Identify which cell holds the provided text, then report its [X, Y] central coordinate. 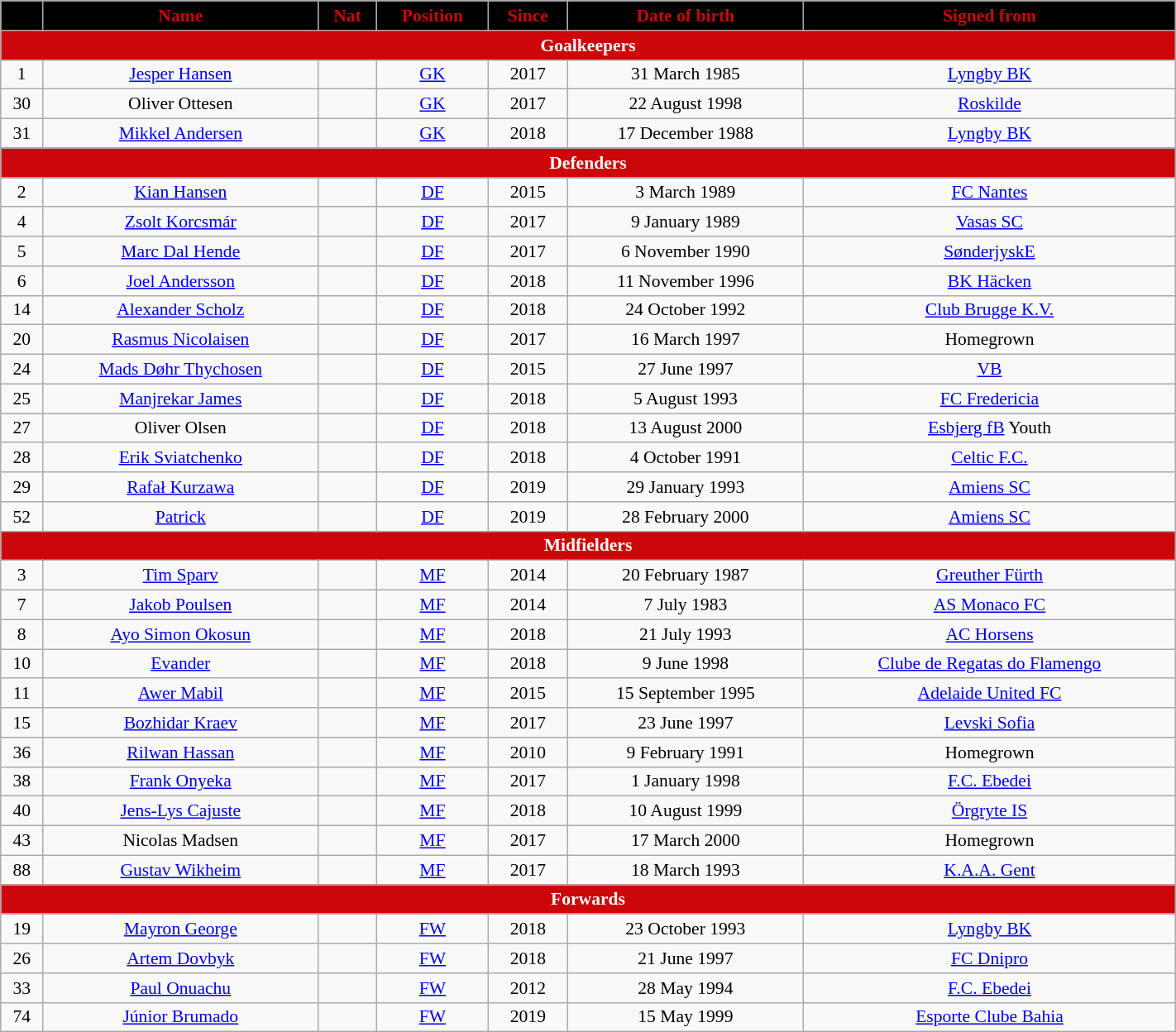
33 [22, 988]
3 [22, 576]
Artem Dovbyk [180, 958]
Esbjerg fB Youth [989, 428]
22 August 1998 [686, 104]
16 March 1997 [686, 340]
Marc Dal Hende [180, 251]
28 February 2000 [686, 517]
Ayo Simon Okosun [180, 634]
24 October 1992 [686, 310]
Mayron George [180, 929]
19 [22, 929]
Bozhidar Kraev [180, 723]
Patrick [180, 517]
4 [22, 222]
9 February 1991 [686, 752]
2 [22, 193]
Erik Sviatchenko [180, 458]
17 March 2000 [686, 841]
Rasmus Nicolaisen [180, 340]
21 July 1993 [686, 634]
Since [528, 16]
Jesper Hansen [180, 74]
Midfielders [588, 546]
17 December 1988 [686, 134]
Adelaide United FC [989, 694]
Celtic F.C. [989, 458]
Paul Onuachu [180, 988]
Zsolt Korcsmár [180, 222]
Club Brugge K.V. [989, 310]
K.A.A. Gent [989, 870]
52 [22, 517]
20 February 1987 [686, 576]
11 November 1996 [686, 281]
1 January 1998 [686, 781]
BK Häcken [989, 281]
5 [22, 251]
11 [22, 694]
2012 [528, 988]
20 [22, 340]
10 August 1999 [686, 811]
5 August 1993 [686, 399]
FC Nantes [989, 193]
38 [22, 781]
14 [22, 310]
Örgryte IS [989, 811]
23 October 1993 [686, 929]
2010 [528, 752]
31 March 1985 [686, 74]
8 [22, 634]
Oliver Ottesen [180, 104]
Mikkel Andersen [180, 134]
10 [22, 664]
30 [22, 104]
15 May 1999 [686, 1017]
4 October 1991 [686, 458]
Alexander Scholz [180, 310]
Goalkeepers [588, 45]
Oliver Olsen [180, 428]
Levski Sofia [989, 723]
Júnior Brumado [180, 1017]
27 June 1997 [686, 370]
AC Horsens [989, 634]
29 [22, 487]
Position [433, 16]
FC Dnipro [989, 958]
Manjrekar James [180, 399]
88 [22, 870]
21 June 1997 [686, 958]
FC Fredericia [989, 399]
Evander [180, 664]
6 November 1990 [686, 251]
Roskilde [989, 104]
Joel Andersson [180, 281]
Vasas SC [989, 222]
Nat [347, 16]
Signed from [989, 16]
Jakob Poulsen [180, 605]
1 [22, 74]
27 [22, 428]
Tim Sparv [180, 576]
40 [22, 811]
28 May 1994 [686, 988]
Frank Onyeka [180, 781]
9 June 1998 [686, 664]
Kian Hansen [180, 193]
Jens-Lys Cajuste [180, 811]
Nicolas Madsen [180, 841]
24 [22, 370]
13 August 2000 [686, 428]
31 [22, 134]
7 [22, 605]
7 July 1983 [686, 605]
9 January 1989 [686, 222]
VB [989, 370]
Rilwan Hassan [180, 752]
SønderjyskE [989, 251]
15 [22, 723]
18 March 1993 [686, 870]
AS Monaco FC [989, 605]
3 March 1989 [686, 193]
Awer Mabil [180, 694]
Esporte Clube Bahia [989, 1017]
Date of birth [686, 16]
Gustav Wikheim [180, 870]
Mads Døhr Thychosen [180, 370]
23 June 1997 [686, 723]
6 [22, 281]
74 [22, 1017]
28 [22, 458]
Defenders [588, 163]
15 September 1995 [686, 694]
36 [22, 752]
Clube de Regatas do Flamengo [989, 664]
26 [22, 958]
Greuther Fürth [989, 576]
Name [180, 16]
25 [22, 399]
Rafał Kurzawa [180, 487]
43 [22, 841]
29 January 1993 [686, 487]
Forwards [588, 900]
